Locate the cell with the specified text and output its (X, Y) center coordinate. 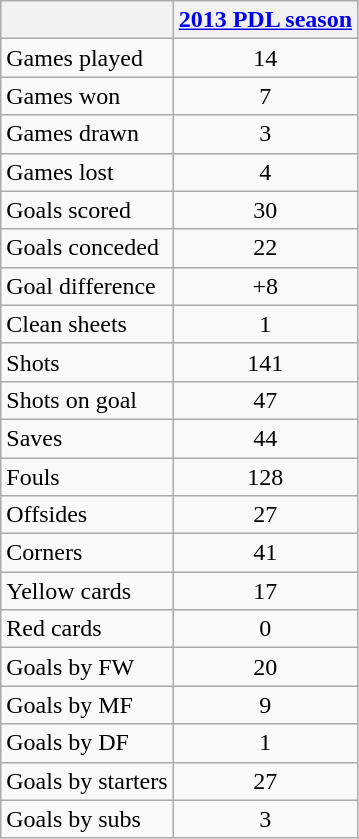
41 (265, 553)
141 (265, 362)
0 (265, 629)
4 (265, 172)
17 (265, 591)
Games won (87, 96)
Red cards (87, 629)
Games drawn (87, 134)
Clean sheets (87, 324)
+8 (265, 286)
Goals conceded (87, 248)
Goals by MF (87, 705)
128 (265, 477)
22 (265, 248)
Goal difference (87, 286)
30 (265, 210)
Corners (87, 553)
Games played (87, 58)
Shots (87, 362)
Yellow cards (87, 591)
Goals by DF (87, 743)
Goals scored (87, 210)
20 (265, 667)
9 (265, 705)
Fouls (87, 477)
Goals by subs (87, 819)
Offsides (87, 515)
Goals by FW (87, 667)
7 (265, 96)
2013 PDL season (265, 20)
47 (265, 400)
Shots on goal (87, 400)
Saves (87, 438)
44 (265, 438)
Goals by starters (87, 781)
14 (265, 58)
Games lost (87, 172)
